Pinpoint the cell where the given text exists, returning its [x, y] midpoint coordinate. 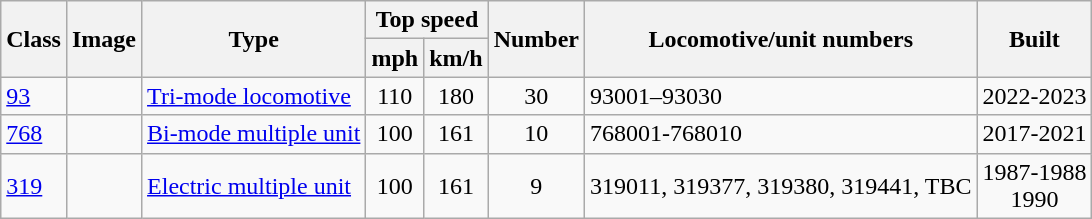
93 [34, 96]
2017-2021 [1034, 134]
Image [104, 39]
2022-2023 [1034, 96]
319011, 319377, 319380, 319441, TBC [781, 186]
Number [536, 39]
Class [34, 39]
10 [536, 134]
Tri-mode locomotive [254, 96]
110 [395, 96]
mph [395, 58]
9 [536, 186]
Type [254, 39]
768001-768010 [781, 134]
Built [1034, 39]
93001–93030 [781, 96]
30 [536, 96]
768 [34, 134]
Top speed [427, 20]
Electric multiple unit [254, 186]
Locomotive/unit numbers [781, 39]
180 [456, 96]
km/h [456, 58]
1987-19881990 [1034, 186]
319 [34, 186]
Bi-mode multiple unit [254, 134]
